Find where the given text appears and provide that cell's center as (X, Y) coordinate. 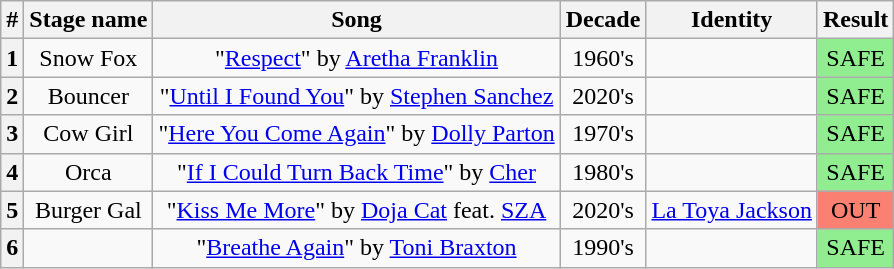
Orca (88, 172)
1990's (603, 248)
Snow Fox (88, 58)
OUT (855, 210)
6 (12, 248)
Identity (732, 20)
"Breathe Again" by Toni Braxton (356, 248)
Bouncer (88, 96)
Cow Girl (88, 134)
Decade (603, 20)
La Toya Jackson (732, 210)
"Until I Found You" by Stephen Sanchez (356, 96)
"If I Could Turn Back Time" by Cher (356, 172)
"Kiss Me More" by Doja Cat feat. SZA (356, 210)
# (12, 20)
1 (12, 58)
3 (12, 134)
Burger Gal (88, 210)
Song (356, 20)
1970's (603, 134)
"Respect" by Aretha Franklin (356, 58)
Result (855, 20)
1980's (603, 172)
5 (12, 210)
1960's (603, 58)
4 (12, 172)
2 (12, 96)
"Here You Come Again" by Dolly Parton (356, 134)
Stage name (88, 20)
